Output the [X, Y] coordinate of the center of the cell containing the given text.  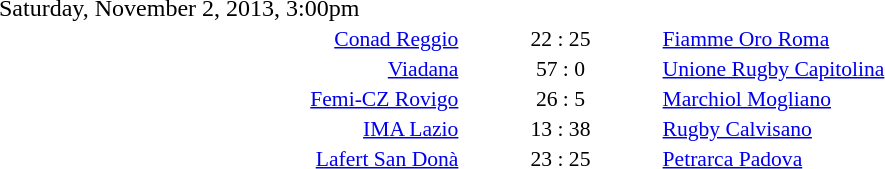
13 : 38 [560, 128]
57 : 0 [560, 68]
26 : 5 [560, 98]
22 : 25 [560, 38]
